Capture the cell that displays the provided text and extract its (x, y) central coordinate. 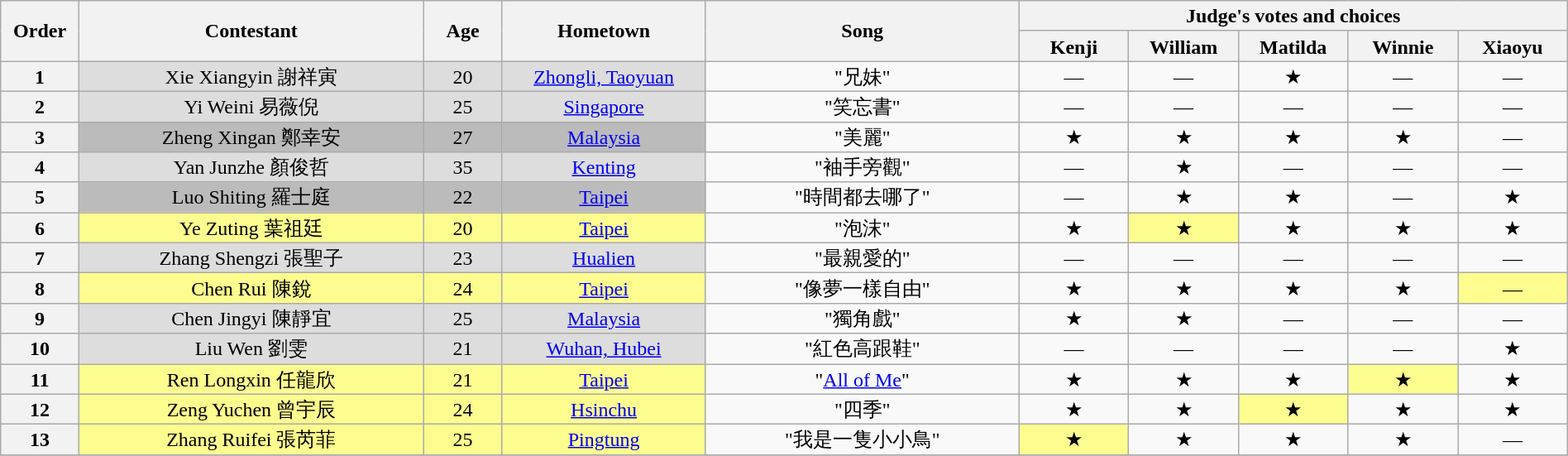
5 (40, 197)
"笑忘書" (862, 106)
Zeng Yuchen 曾宇辰 (251, 409)
Kenji (1073, 46)
Chen Jingyi 陳靜宜 (251, 318)
27 (463, 137)
Luo Shiting 羅士庭 (251, 197)
Order (40, 31)
Pingtung (604, 440)
4 (40, 167)
8 (40, 288)
Ye Zuting 葉祖廷 (251, 228)
Contestant (251, 31)
23 (463, 258)
Singapore (604, 106)
"兄妹" (862, 76)
William (1184, 46)
1 (40, 76)
12 (40, 409)
Yan Junzhe 顏俊哲 (251, 167)
35 (463, 167)
"四季" (862, 409)
6 (40, 228)
Chen Rui 陳銳 (251, 288)
9 (40, 318)
Xiaoyu (1513, 46)
Yi Weini 易薇倪 (251, 106)
Song (862, 31)
Zhongli, Taoyuan (604, 76)
Age (463, 31)
"時間都去哪了" (862, 197)
Wuhan, Hubei (604, 349)
2 (40, 106)
13 (40, 440)
"最親愛的" (862, 258)
Ren Longxin 任龍欣 (251, 379)
Matilda (1293, 46)
"我是一隻小小鳥" (862, 440)
11 (40, 379)
Kenting (604, 167)
22 (463, 197)
Winnie (1403, 46)
3 (40, 137)
Judge's votes and choices (1293, 17)
Hsinchu (604, 409)
Hometown (604, 31)
Xie Xiangyin 謝祥寅 (251, 76)
10 (40, 349)
"像夢一樣自由" (862, 288)
Zhang Ruifei 張芮菲 (251, 440)
"泡沫" (862, 228)
Zheng Xingan 鄭幸安 (251, 137)
Zhang Shengzi 張聖子 (251, 258)
"獨角戲" (862, 318)
"美麗" (862, 137)
"All of Me" (862, 379)
7 (40, 258)
"袖手旁觀" (862, 167)
Liu Wen 劉雯 (251, 349)
Hualien (604, 258)
"紅色高跟鞋" (862, 349)
